Output the [X, Y] coordinate of the center of the cell containing the given text.  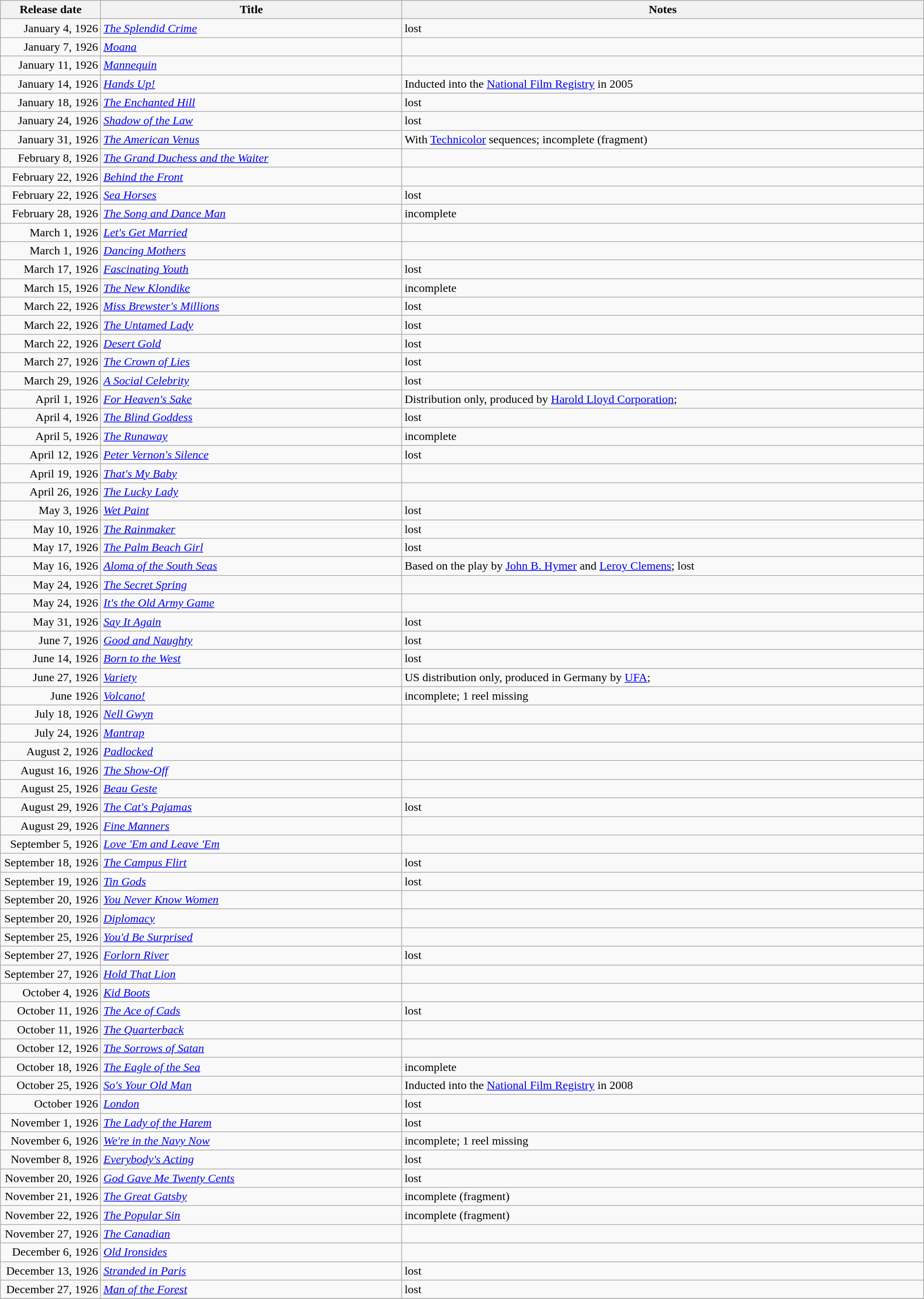
April 4, 1926 [51, 418]
November 27, 1926 [51, 1234]
September 18, 1926 [51, 863]
January 31, 1926 [51, 139]
The Canadian [251, 1234]
March 27, 1926 [51, 362]
Hands Up! [251, 84]
Wet Paint [251, 510]
October 18, 1926 [51, 1067]
June 14, 1926 [51, 659]
June 27, 1926 [51, 677]
December 13, 1926 [51, 1271]
The Splendid Crime [251, 28]
Fine Manners [251, 826]
August 16, 1926 [51, 770]
Dancing Mothers [251, 251]
Love 'Em and Leave 'Em [251, 844]
Fascinating Youth [251, 269]
September 5, 1926 [51, 844]
The Great Gatsby [251, 1197]
Forlorn River [251, 955]
So's Your Old Man [251, 1085]
We're in the Navy Now [251, 1141]
October 1926 [51, 1104]
The Secret Spring [251, 585]
You Never Know Women [251, 900]
The Cat's Pajamas [251, 807]
Title [251, 10]
April 12, 1926 [51, 455]
Mantrap [251, 733]
That's My Baby [251, 473]
You'd Be Surprised [251, 937]
Kid Boots [251, 993]
Nell Gwyn [251, 714]
March 17, 1926 [51, 269]
Good and Naughty [251, 640]
November 22, 1926 [51, 1215]
Moana [251, 47]
August 25, 1926 [51, 788]
Mannequin [251, 65]
Distribution only, produced by Harold Lloyd Corporation; [663, 399]
March 15, 1926 [51, 288]
July 24, 1926 [51, 733]
November 20, 1926 [51, 1178]
Variety [251, 677]
Based on the play by John B. Hymer and Leroy Clemens; lost [663, 566]
The Lady of the Harem [251, 1122]
May 16, 1926 [51, 566]
Peter Vernon's Silence [251, 455]
January 4, 1926 [51, 28]
April 26, 1926 [51, 492]
The Popular Sin [251, 1215]
November 6, 1926 [51, 1141]
June 7, 1926 [51, 640]
Notes [663, 10]
The Lucky Lady [251, 492]
With Technicolor sequences; incomplete (fragment) [663, 139]
Born to the West [251, 659]
February 8, 1926 [51, 158]
The American Venus [251, 139]
Hold That Lion [251, 974]
November 21, 1926 [51, 1197]
The Ace of Cads [251, 1011]
A Social Celebrity [251, 381]
July 18, 1926 [51, 714]
Volcano! [251, 696]
Inducted into the National Film Registry in 2005 [663, 84]
January 7, 1926 [51, 47]
January 24, 1926 [51, 121]
September 19, 1926 [51, 881]
The Crown of Lies [251, 362]
The Grand Duchess and the Waiter [251, 158]
Say It Again [251, 622]
January 18, 1926 [51, 102]
Miss Brewster's Millions [251, 306]
The Quarterback [251, 1030]
The Show-Off [251, 770]
May 17, 1926 [51, 548]
Padlocked [251, 751]
December 27, 1926 [51, 1289]
Old Ironsides [251, 1252]
Aloma of the South Seas [251, 566]
April 5, 1926 [51, 436]
Shadow of the Law [251, 121]
Sea Horses [251, 195]
October 12, 1926 [51, 1048]
US distribution only, produced in Germany by UFA; [663, 677]
Tin Gods [251, 881]
The Untamed Lady [251, 325]
The Blind Goddess [251, 418]
The Palm Beach Girl [251, 548]
May 3, 1926 [51, 510]
The Campus Flirt [251, 863]
Man of the Forest [251, 1289]
The Enchanted Hill [251, 102]
Release date [51, 10]
The Eagle of the Sea [251, 1067]
The Sorrows of Satan [251, 1048]
October 4, 1926 [51, 993]
The Runaway [251, 436]
January 11, 1926 [51, 65]
August 2, 1926 [51, 751]
Let's Get Married [251, 232]
Desert Gold [251, 344]
Stranded in Paris [251, 1271]
It's the Old Army Game [251, 603]
Beau Geste [251, 788]
The Rainmaker [251, 529]
September 25, 1926 [51, 937]
May 31, 1926 [51, 622]
God Gave Me Twenty Cents [251, 1178]
February 28, 1926 [51, 213]
March 29, 1926 [51, 381]
June 1926 [51, 696]
May 10, 1926 [51, 529]
The New Klondike [251, 288]
Everybody's Acting [251, 1160]
November 1, 1926 [51, 1122]
Diplomacy [251, 918]
The Song and Dance Man [251, 213]
April 1, 1926 [51, 399]
October 25, 1926 [51, 1085]
December 6, 1926 [51, 1252]
January 14, 1926 [51, 84]
Behind the Front [251, 176]
London [251, 1104]
For Heaven's Sake [251, 399]
November 8, 1926 [51, 1160]
Inducted into the National Film Registry in 2008 [663, 1085]
April 19, 1926 [51, 473]
